Find where the given text appears and provide that cell's center as [X, Y] coordinate. 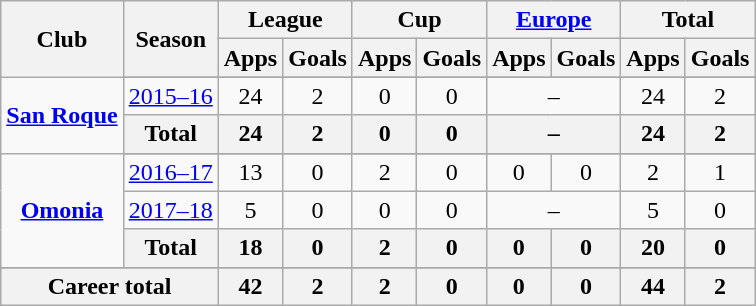
20 [653, 248]
Cup [419, 20]
1 [720, 172]
San Roque [62, 115]
League [285, 20]
42 [250, 286]
Season [170, 39]
Career total [110, 286]
44 [653, 286]
2015–16 [170, 96]
Omonia [62, 210]
2016–17 [170, 172]
Europe [554, 20]
18 [250, 248]
13 [250, 172]
2017–18 [170, 210]
Club [62, 39]
